Find where the given text appears and provide that cell's center as [x, y] coordinate. 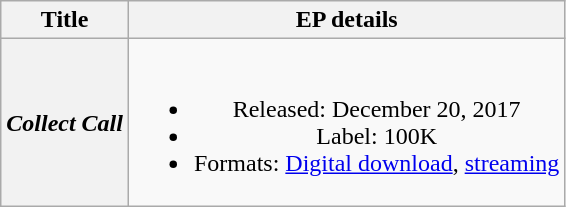
Released: December 20, 2017Label: 100KFormats: Digital download, streaming [346, 122]
Title [65, 20]
EP details [346, 20]
Collect Call [65, 122]
